Locate the cell with the specified text and output its [x, y] center coordinate. 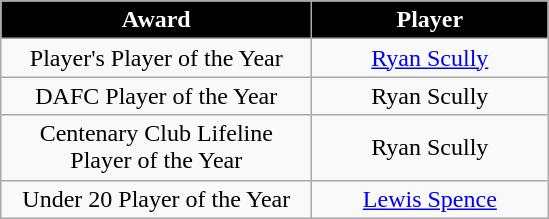
Lewis Spence [430, 199]
Under 20 Player of the Year [156, 199]
Award [156, 20]
Player's Player of the Year [156, 58]
Player [430, 20]
DAFC Player of the Year [156, 96]
Centenary Club Lifeline Player of the Year [156, 148]
